Extract the (x, y) coordinate from the center of the cell holding the provided text.  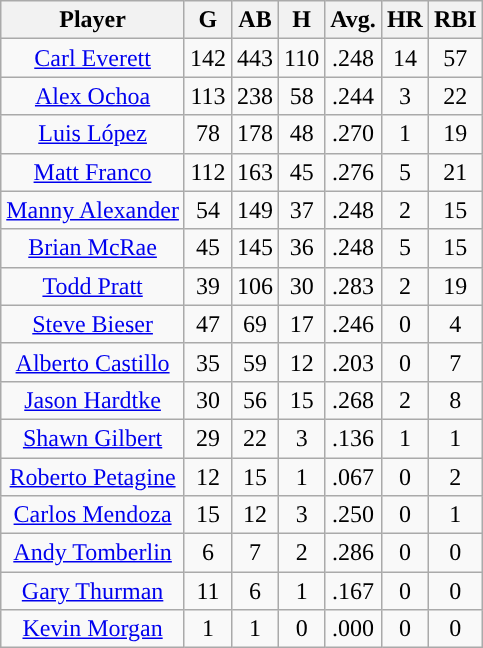
29 (208, 438)
238 (254, 96)
Carl Everett (93, 58)
.136 (354, 438)
8 (455, 400)
Matt Franco (93, 172)
47 (208, 324)
56 (254, 400)
443 (254, 58)
59 (254, 362)
Alex Ochoa (93, 96)
48 (302, 134)
21 (455, 172)
.268 (354, 400)
.244 (354, 96)
57 (455, 58)
142 (208, 58)
36 (302, 248)
Alberto Castillo (93, 362)
.283 (354, 286)
Todd Pratt (93, 286)
145 (254, 248)
HR (404, 20)
.167 (354, 591)
37 (302, 210)
Player (93, 20)
17 (302, 324)
.276 (354, 172)
35 (208, 362)
.000 (354, 629)
Carlos Mendoza (93, 515)
Gary Thurman (93, 591)
78 (208, 134)
Shawn Gilbert (93, 438)
54 (208, 210)
112 (208, 172)
Jason Hardtke (93, 400)
.250 (354, 515)
.270 (354, 134)
.203 (354, 362)
39 (208, 286)
110 (302, 58)
69 (254, 324)
113 (208, 96)
Kevin Morgan (93, 629)
.286 (354, 553)
4 (455, 324)
11 (208, 591)
14 (404, 58)
H (302, 20)
106 (254, 286)
Brian McRae (93, 248)
178 (254, 134)
Andy Tomberlin (93, 553)
.246 (354, 324)
Luis López (93, 134)
.067 (354, 477)
163 (254, 172)
Roberto Petagine (93, 477)
Manny Alexander (93, 210)
58 (302, 96)
RBI (455, 20)
Avg. (354, 20)
Steve Bieser (93, 324)
149 (254, 210)
G (208, 20)
AB (254, 20)
